Capture the cell that displays the provided text and extract its (X, Y) central coordinate. 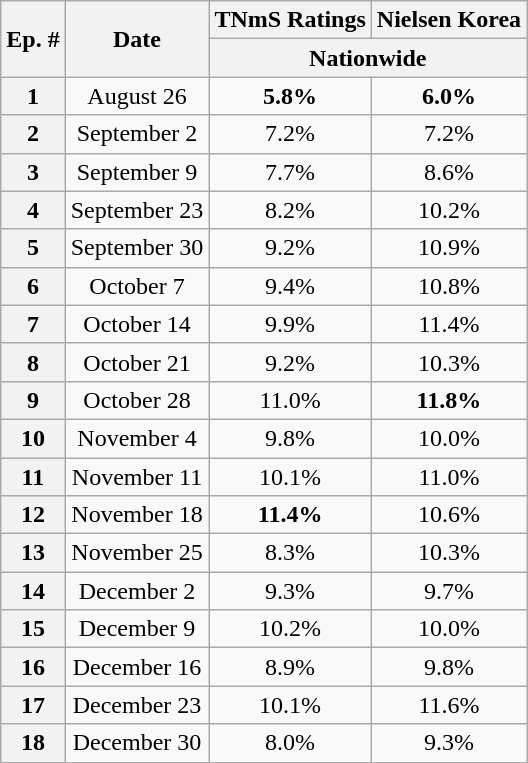
Nationwide (368, 58)
10.9% (448, 248)
14 (33, 591)
13 (33, 553)
December 30 (137, 743)
8.9% (290, 667)
18 (33, 743)
2 (33, 134)
3 (33, 172)
17 (33, 705)
11.6% (448, 705)
Date (137, 39)
September 30 (137, 248)
8.0% (290, 743)
October 28 (137, 400)
October 14 (137, 324)
August 26 (137, 96)
9.7% (448, 591)
11.8% (448, 400)
Nielsen Korea (448, 20)
September 9 (137, 172)
November 25 (137, 553)
10 (33, 438)
November 4 (137, 438)
8.3% (290, 553)
December 16 (137, 667)
10.6% (448, 515)
7.7% (290, 172)
1 (33, 96)
16 (33, 667)
5 (33, 248)
9.4% (290, 286)
Ep. # (33, 39)
October 21 (137, 362)
November 18 (137, 515)
6 (33, 286)
September 2 (137, 134)
8.6% (448, 172)
11 (33, 477)
December 9 (137, 629)
TNmS Ratings (290, 20)
9.9% (290, 324)
November 11 (137, 477)
September 23 (137, 210)
12 (33, 515)
4 (33, 210)
December 23 (137, 705)
10.8% (448, 286)
8 (33, 362)
5.8% (290, 96)
9 (33, 400)
8.2% (290, 210)
December 2 (137, 591)
6.0% (448, 96)
October 7 (137, 286)
15 (33, 629)
7 (33, 324)
